Detect which cell encompasses the target text, then output its (X, Y) center coordinate. 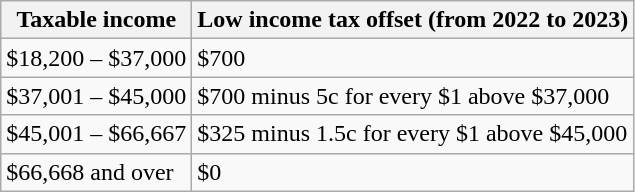
$45,001 – $66,667 (96, 134)
$325 minus 1.5c for every $1 above $45,000 (413, 134)
$37,001 – $45,000 (96, 96)
$700 minus 5c for every $1 above $37,000 (413, 96)
$0 (413, 172)
$700 (413, 58)
Taxable income (96, 20)
Low income tax offset (from 2022 to 2023) (413, 20)
$18,200 – $37,000 (96, 58)
$66,668 and over (96, 172)
